Search for the cell housing the specified text and yield its [x, y] center coordinate. 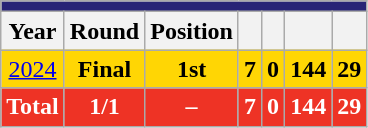
Round [104, 31]
Year [33, 31]
Final [104, 69]
1/1 [104, 107]
– [192, 107]
1st [192, 69]
Position [192, 31]
Total [33, 107]
2024 [33, 69]
